Locate the cell with the specified text and output its (x, y) center coordinate. 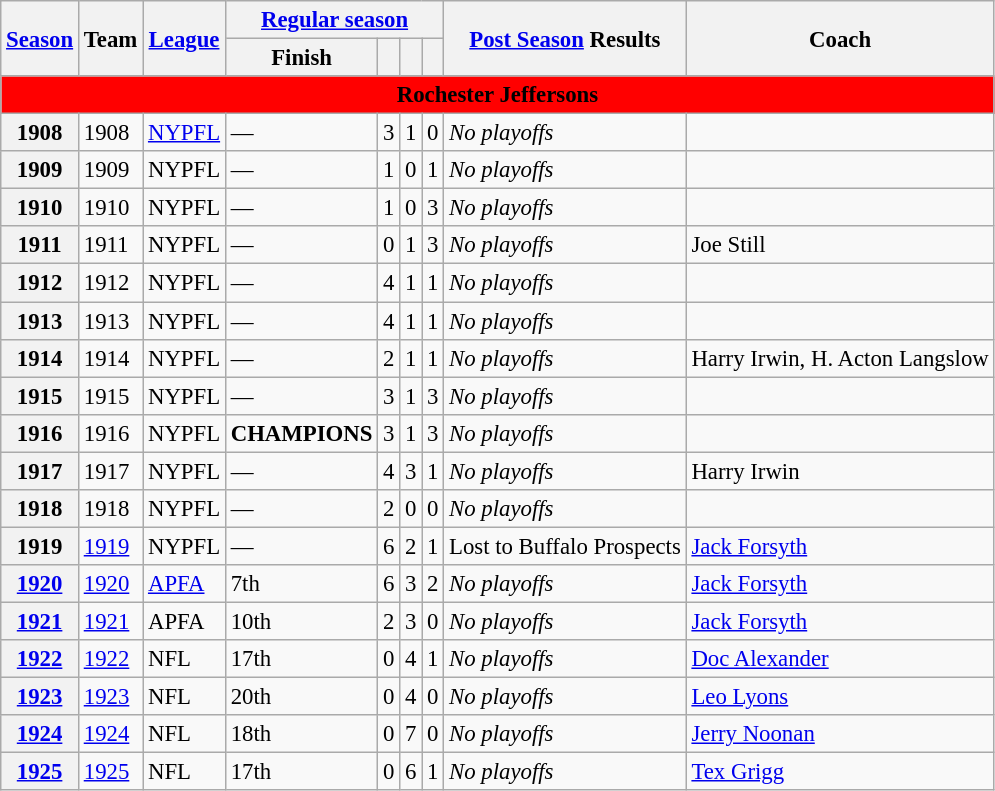
Team (110, 38)
10th (301, 621)
7 (411, 734)
Harry Irwin, H. Acton Langslow (840, 358)
Post Season Results (565, 38)
Joe Still (840, 245)
Tex Grigg (840, 772)
Rochester Jeffersons (498, 95)
Lost to Buffalo Prospects (565, 546)
Season (40, 38)
7th (301, 584)
Regular season (334, 20)
18th (301, 734)
Leo Lyons (840, 697)
Finish (301, 58)
Jerry Noonan (840, 734)
League (184, 38)
20th (301, 697)
Harry Irwin (840, 471)
Doc Alexander (840, 659)
Coach (840, 38)
CHAMPIONS (301, 433)
